Identify which cell holds the provided text, then report its (x, y) central coordinate. 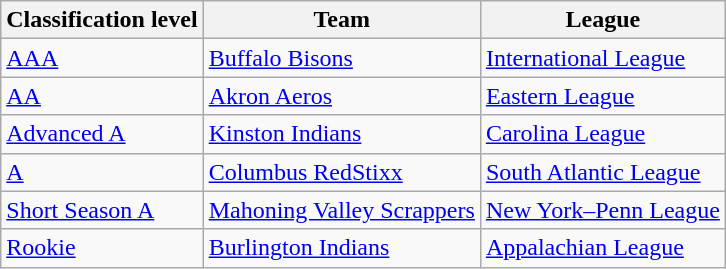
Appalachian League (602, 248)
Eastern League (602, 96)
Short Season A (102, 210)
Mahoning Valley Scrappers (342, 210)
A (102, 172)
New York–Penn League (602, 210)
Team (342, 20)
Akron Aeros (342, 96)
Buffalo Bisons (342, 58)
League (602, 20)
South Atlantic League (602, 172)
Burlington Indians (342, 248)
Columbus RedStixx (342, 172)
International League (602, 58)
Classification level (102, 20)
Rookie (102, 248)
AAA (102, 58)
Advanced A (102, 134)
Carolina League (602, 134)
Kinston Indians (342, 134)
AA (102, 96)
